Provide the [x, y] coordinate of the cell's center where the given text is located.  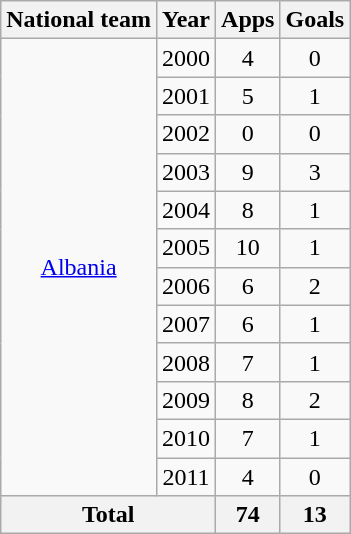
2003 [186, 172]
National team [79, 20]
74 [248, 515]
Apps [248, 20]
Albania [79, 268]
2009 [186, 400]
13 [315, 515]
2008 [186, 362]
2004 [186, 210]
2007 [186, 324]
10 [248, 248]
2005 [186, 248]
2011 [186, 477]
2010 [186, 438]
3 [315, 172]
2001 [186, 96]
9 [248, 172]
Goals [315, 20]
2002 [186, 134]
5 [248, 96]
2006 [186, 286]
2000 [186, 58]
Year [186, 20]
Total [108, 515]
